Identify which cell holds the provided text, then report its (X, Y) central coordinate. 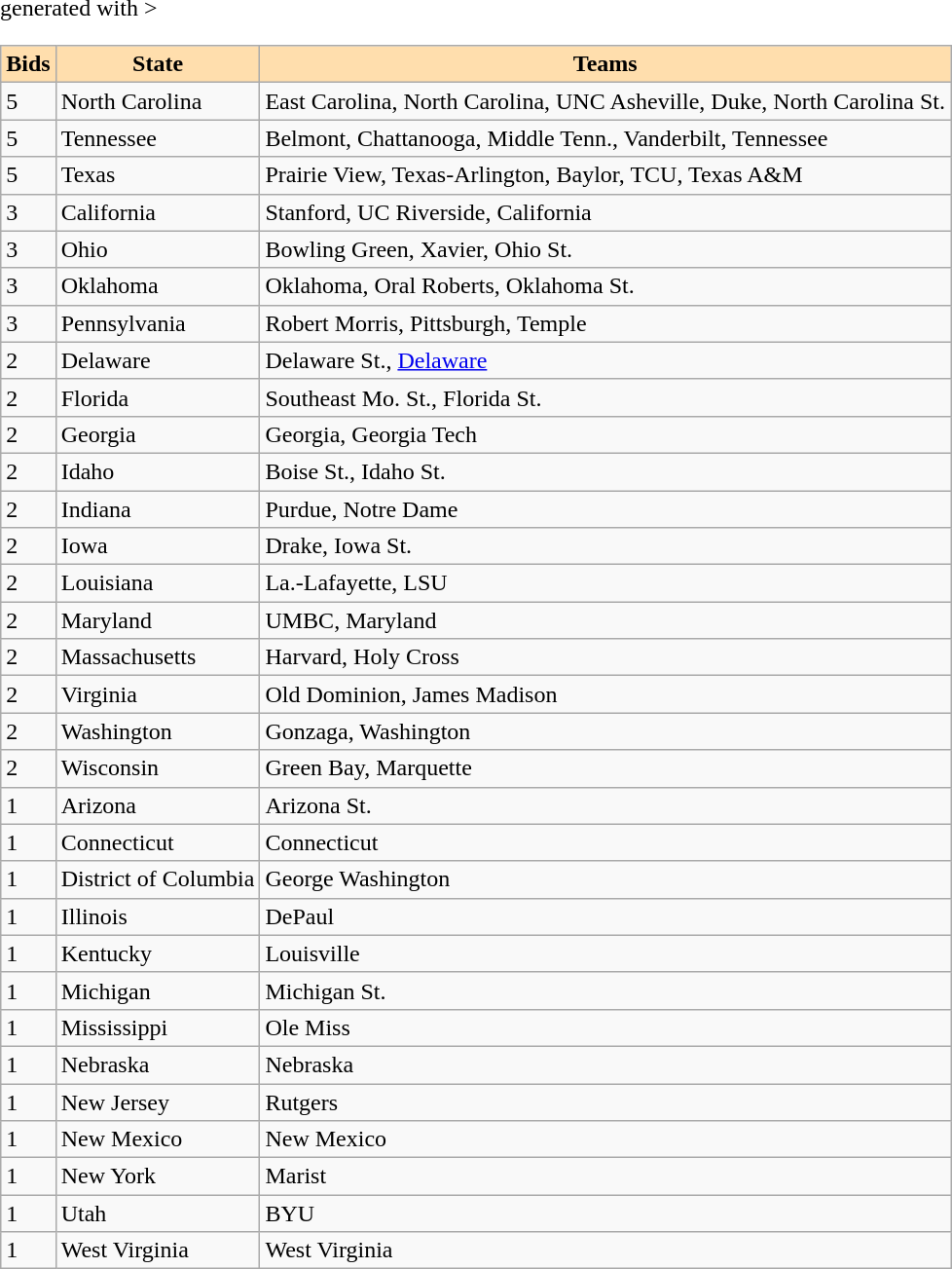
Michigan (158, 990)
Indiana (158, 509)
North Carolina (158, 101)
Harvard, Holy Cross (605, 657)
Georgia (158, 434)
Green Bay, Marquette (605, 768)
Washington (158, 731)
Delaware St., Delaware (605, 360)
Old Dominion, James Madison (605, 694)
Texas (158, 175)
Drake, Iowa St. (605, 546)
Utah (158, 1213)
Oklahoma (158, 286)
Maryland (158, 620)
Stanford, UC Riverside, California (605, 212)
Pennsylvania (158, 323)
Belmont, Chattanooga, Middle Tenn., Vanderbilt, Tennessee (605, 138)
Purdue, Notre Dame (605, 509)
Ole Miss (605, 1027)
East Carolina, North Carolina, UNC Asheville, Duke, North Carolina St. (605, 101)
Bids (28, 64)
Arizona St. (605, 805)
DePaul (605, 916)
Oklahoma, Oral Roberts, Oklahoma St. (605, 286)
Southeast Mo. St., Florida St. (605, 397)
Boise St., Idaho St. (605, 471)
Louisville (605, 953)
Iowa (158, 546)
Prairie View, Texas-Arlington, Baylor, TCU, Texas A&M (605, 175)
Massachusetts (158, 657)
Robert Morris, Pittsburgh, Temple (605, 323)
California (158, 212)
State (158, 64)
Michigan St. (605, 990)
Georgia, Georgia Tech (605, 434)
Mississippi (158, 1027)
Virginia (158, 694)
Rutgers (605, 1101)
Marist (605, 1176)
Gonzaga, Washington (605, 731)
Delaware (158, 360)
New Jersey (158, 1101)
Ohio (158, 249)
BYU (605, 1213)
Teams (605, 64)
Florida (158, 397)
George Washington (605, 879)
District of Columbia (158, 879)
Kentucky (158, 953)
Louisiana (158, 583)
Wisconsin (158, 768)
Arizona (158, 805)
Tennessee (158, 138)
Illinois (158, 916)
La.-Lafayette, LSU (605, 583)
Bowling Green, Xavier, Ohio St. (605, 249)
New York (158, 1176)
Idaho (158, 471)
UMBC, Maryland (605, 620)
